Output the [x, y] coordinate of the center of the cell containing the given text.  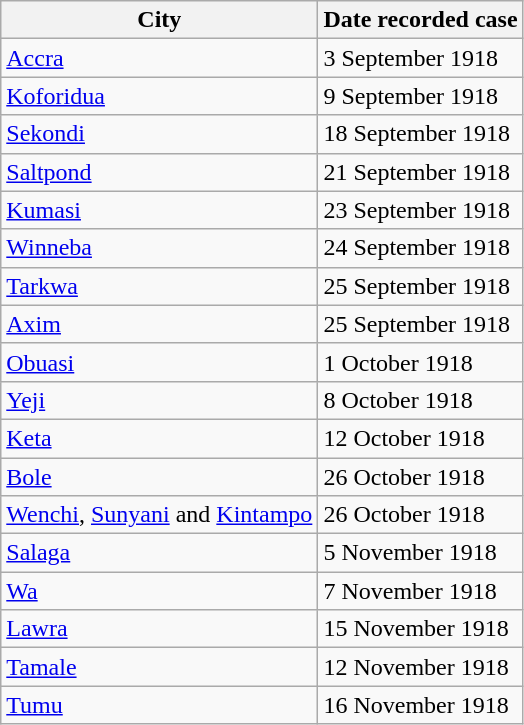
1 October 1918 [420, 362]
Bole [160, 477]
23 September 1918 [420, 210]
12 November 1918 [420, 667]
Saltpond [160, 172]
Accra [160, 58]
Kumasi [160, 210]
12 October 1918 [420, 438]
8 October 1918 [420, 400]
Salaga [160, 553]
City [160, 20]
16 November 1918 [420, 705]
21 September 1918 [420, 172]
Axim [160, 324]
Wa [160, 591]
Yeji [160, 400]
7 November 1918 [420, 591]
Lawra [160, 629]
18 September 1918 [420, 134]
Koforidua [160, 96]
Wenchi, Sunyani and Kintampo [160, 515]
9 September 1918 [420, 96]
Tumu [160, 705]
Tarkwa [160, 286]
Sekondi [160, 134]
Keta [160, 438]
Winneba [160, 248]
3 September 1918 [420, 58]
24 September 1918 [420, 248]
Tamale [160, 667]
Obuasi [160, 362]
Date recorded case [420, 20]
15 November 1918 [420, 629]
5 November 1918 [420, 553]
